Return (x, y) of the center of cell containing provided text 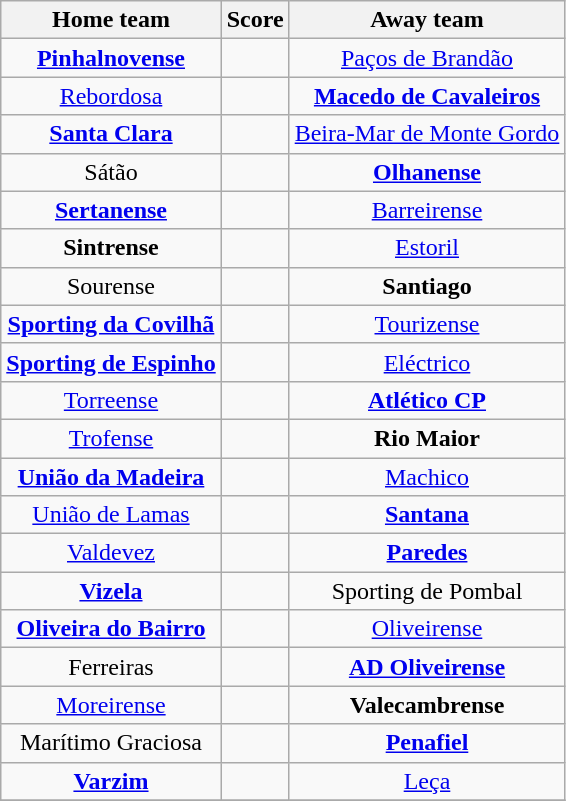
Barreirense (427, 210)
União de Lamas (111, 515)
Olhanense (427, 172)
Machico (427, 477)
Away team (427, 20)
Marítimo Graciosa (111, 743)
Leça (427, 781)
União da Madeira (111, 477)
Varzim (111, 781)
Rio Maior (427, 438)
Sourense (111, 286)
Eléctrico (427, 362)
Ferreiras (111, 667)
Paços de Brandão (427, 58)
Score (255, 20)
Macedo de Cavaleiros (427, 96)
Sintrense (111, 248)
Home team (111, 20)
Pinhalnovense (111, 58)
Vizela (111, 591)
Tourizense (427, 324)
Estoril (427, 248)
Penafiel (427, 743)
Sertanense (111, 210)
Valecambrense (427, 705)
Moreirense (111, 705)
Oliveirense (427, 629)
Torreense (111, 400)
Sporting de Pombal (427, 591)
Sátão (111, 172)
Santiago (427, 286)
Santana (427, 515)
Valdevez (111, 553)
Rebordosa (111, 96)
AD Oliveirense (427, 667)
Oliveira do Bairro (111, 629)
Santa Clara (111, 134)
Sporting da Covilhã (111, 324)
Trofense (111, 438)
Sporting de Espinho (111, 362)
Beira-Mar de Monte Gordo (427, 134)
Paredes (427, 553)
Atlético CP (427, 400)
